Locate the cell with the specified text and output its [x, y] center coordinate. 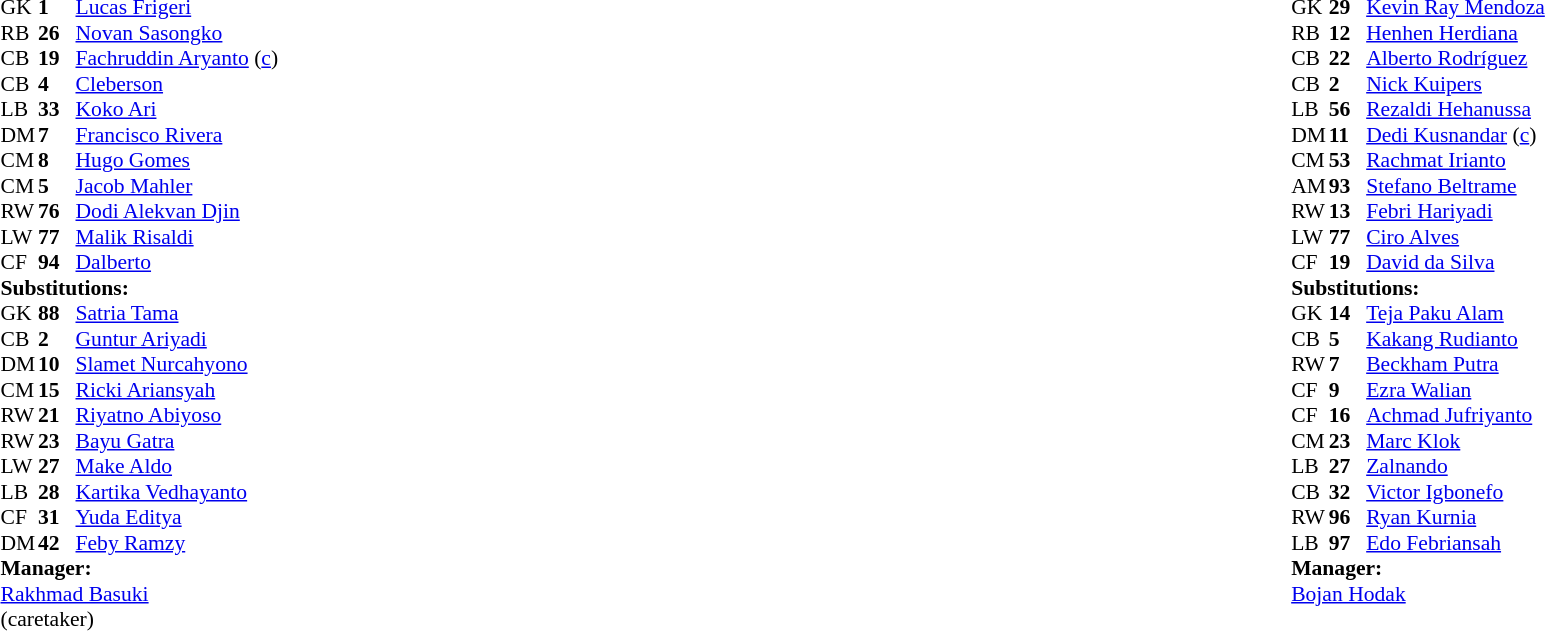
Edo Febriansah [1456, 543]
Rachmat Irianto [1456, 161]
Beckham Putra [1456, 365]
26 [57, 33]
Ryan Kurnia [1456, 517]
Kartika Vedhayanto [178, 492]
Ricki Ariansyah [178, 390]
22 [1348, 59]
16 [1348, 415]
Fachruddin Aryanto (c) [178, 59]
Febri Hariyadi [1456, 211]
94 [57, 263]
Marc Klok [1456, 441]
Satria Tama [178, 313]
21 [57, 415]
Victor Igbonefo [1456, 492]
Achmad Jufriyanto [1456, 415]
32 [1348, 492]
96 [1348, 517]
Nick Kuipers [1456, 84]
53 [1348, 161]
Make Aldo [178, 467]
Novan Sasongko [178, 33]
12 [1348, 33]
Zalnando [1456, 467]
Dodi Alekvan Djin [178, 211]
88 [57, 313]
14 [1348, 313]
15 [57, 390]
Bayu Gatra [178, 441]
AM [1310, 186]
Yuda Editya [178, 517]
Riyatno Abiyoso [178, 415]
42 [57, 543]
13 [1348, 211]
8 [57, 161]
93 [1348, 186]
Koko Ari [178, 109]
Henhen Herdiana [1456, 33]
Kakang Rudianto [1456, 339]
Hugo Gomes [178, 161]
Slamet Nurcahyono [178, 365]
Alberto Rodríguez [1456, 59]
33 [57, 109]
97 [1348, 543]
David da Silva [1456, 263]
76 [57, 211]
Ezra Walian [1456, 390]
9 [1348, 390]
Malik Risaldi [178, 237]
11 [1348, 135]
56 [1348, 109]
Ciro Alves [1456, 237]
Rezaldi Hehanussa [1456, 109]
Stefano Beltrame [1456, 186]
Guntur Ariyadi [178, 339]
10 [57, 365]
31 [57, 517]
Bojan Hodak [1418, 594]
4 [57, 84]
28 [57, 492]
Jacob Mahler [178, 186]
Dalberto [178, 263]
Cleberson [178, 84]
Francisco Rivera [178, 135]
Dedi Kusnandar (c) [1456, 135]
Teja Paku Alam [1456, 313]
Feby Ramzy [178, 543]
